Scan for the cell matching the given text and deliver its [x, y] coordinate at center. 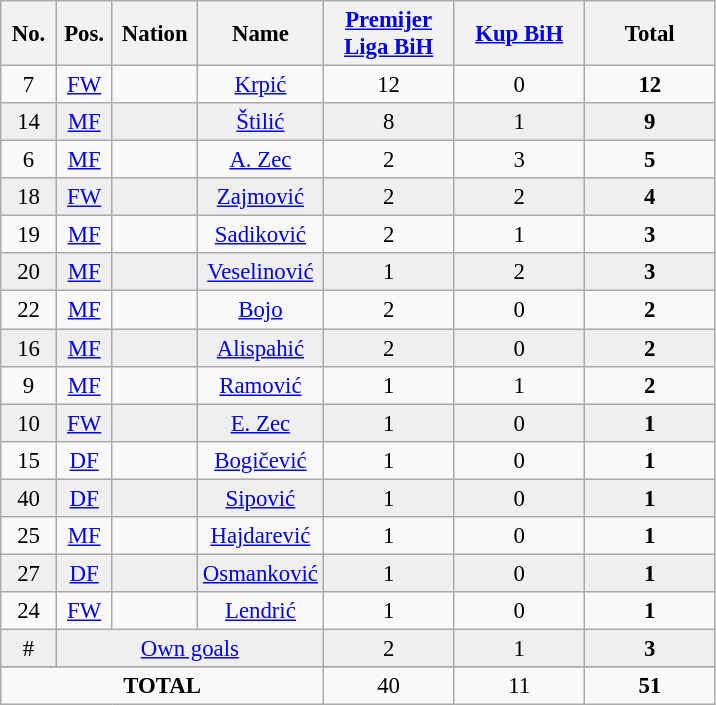
E. Zec [261, 423]
18 [29, 197]
25 [29, 536]
Zajmović [261, 197]
8 [388, 122]
Osmanković [261, 573]
Kup BiH [520, 34]
Veselinović [261, 273]
Own goals [190, 648]
Hajdarević [261, 536]
Alispahić [261, 348]
Name [261, 34]
6 [29, 160]
Sipović [261, 498]
Krpić [261, 85]
4 [650, 197]
No. [29, 34]
A. Zec [261, 160]
14 [29, 122]
Štilić [261, 122]
20 [29, 273]
Lendrić [261, 611]
Bojo [261, 310]
7 [29, 85]
24 [29, 611]
19 [29, 235]
Bogičević [261, 460]
51 [650, 686]
Nation [155, 34]
Premijer Liga BiH [388, 34]
27 [29, 573]
11 [520, 686]
TOTAL [162, 686]
5 [650, 160]
Total [650, 34]
10 [29, 423]
Ramović [261, 385]
Sadiković [261, 235]
22 [29, 310]
15 [29, 460]
16 [29, 348]
# [29, 648]
Pos. [84, 34]
